Locate the cell with the specified text and output its (x, y) center coordinate. 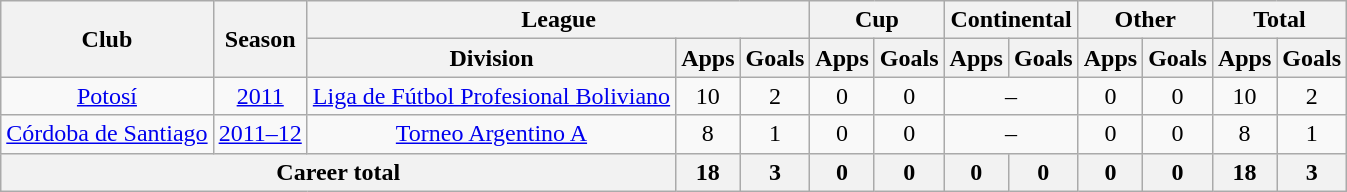
League (558, 20)
Total (1279, 20)
Division (491, 58)
Continental (1011, 20)
Córdoba de Santiago (107, 134)
Career total (338, 172)
Liga de Fútbol Profesional Boliviano (491, 96)
Club (107, 39)
Cup (877, 20)
Other (1145, 20)
2011 (260, 96)
2011–12 (260, 134)
Season (260, 39)
Torneo Argentino A (491, 134)
Potosí (107, 96)
